Scan for the cell matching the given text and deliver its (x, y) coordinate at center. 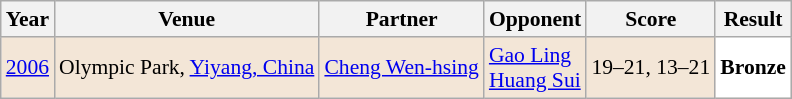
Result (753, 19)
Venue (186, 19)
2006 (28, 68)
Bronze (753, 68)
Year (28, 19)
Cheng Wen-hsing (401, 68)
Partner (401, 19)
Gao Ling Huang Sui (536, 68)
Opponent (536, 19)
Score (650, 19)
Olympic Park, Yiyang, China (186, 68)
19–21, 13–21 (650, 68)
